Extract the [X, Y] coordinate from the center of the cell holding the provided text.  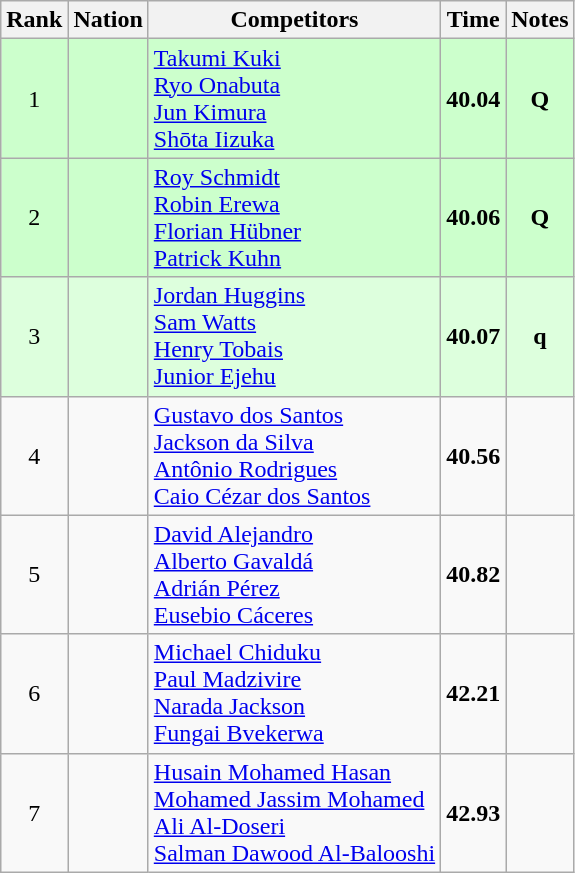
Michael ChidukuPaul MadzivireNarada JacksonFungai Bvekerwa [294, 694]
42.21 [474, 694]
40.56 [474, 456]
7 [34, 812]
40.04 [474, 98]
Rank [34, 20]
5 [34, 574]
1 [34, 98]
42.93 [474, 812]
Time [474, 20]
3 [34, 336]
Jordan HugginsSam WattsHenry TobaisJunior Ejehu [294, 336]
Nation [108, 20]
40.06 [474, 218]
Notes [540, 20]
6 [34, 694]
2 [34, 218]
4 [34, 456]
David AlejandroAlberto GavaldáAdrián PérezEusebio Cáceres [294, 574]
40.07 [474, 336]
Takumi KukiRyo OnabutaJun KimuraShōta Iizuka [294, 98]
q [540, 336]
40.82 [474, 574]
Roy SchmidtRobin ErewaFlorian HübnerPatrick Kuhn [294, 218]
Competitors [294, 20]
Husain Mohamed HasanMohamed Jassim MohamedAli Al-DoseriSalman Dawood Al-Balooshi [294, 812]
Gustavo dos SantosJackson da SilvaAntônio RodriguesCaio Cézar dos Santos [294, 456]
